Search for the cell housing the specified text and yield its (X, Y) center coordinate. 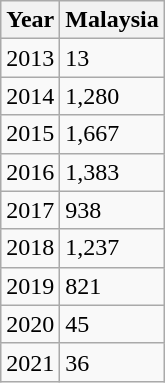
Malaysia (112, 20)
938 (112, 210)
36 (112, 362)
1,383 (112, 172)
821 (112, 286)
Year (30, 20)
13 (112, 58)
2013 (30, 58)
1,280 (112, 96)
1,237 (112, 248)
2016 (30, 172)
2021 (30, 362)
2019 (30, 286)
2015 (30, 134)
2020 (30, 324)
2017 (30, 210)
45 (112, 324)
1,667 (112, 134)
2014 (30, 96)
2018 (30, 248)
